Provide the (X, Y) coordinate of the cell's center where the given text is located.  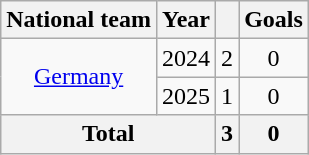
National team (79, 20)
1 (228, 96)
Total (108, 134)
2025 (186, 96)
2 (228, 58)
Goals (274, 20)
Germany (79, 77)
3 (228, 134)
2024 (186, 58)
Year (186, 20)
